From the cell containing the given text, extract its center point as [X, Y] coordinate. 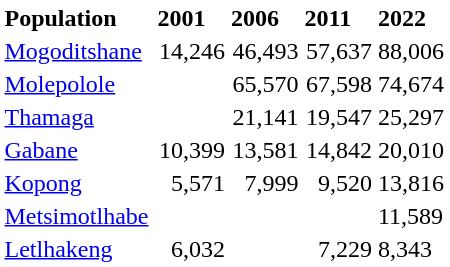
46,493 [265, 51]
5,571 [191, 183]
21,141 [265, 117]
Population [78, 18]
13,581 [265, 150]
19,547 [338, 117]
6,032 [191, 249]
2011 [338, 18]
13,816 [412, 183]
Mogoditshane [78, 51]
10,399 [191, 150]
14,246 [191, 51]
9,520 [338, 183]
2022 [412, 18]
20,010 [412, 150]
8,343 [412, 249]
2001 [191, 18]
65,570 [265, 84]
67,598 [338, 84]
Molepolole [78, 84]
7,999 [265, 183]
Kopong [78, 183]
88,006 [412, 51]
Metsimotlhabe [78, 216]
Gabane [78, 150]
11,589 [412, 216]
2006 [265, 18]
57,637 [338, 51]
7,229 [338, 249]
Letlhakeng [78, 249]
25,297 [412, 117]
74,674 [412, 84]
14,842 [338, 150]
Thamaga [78, 117]
